Scan for the cell matching the given text and deliver its (x, y) coordinate at center. 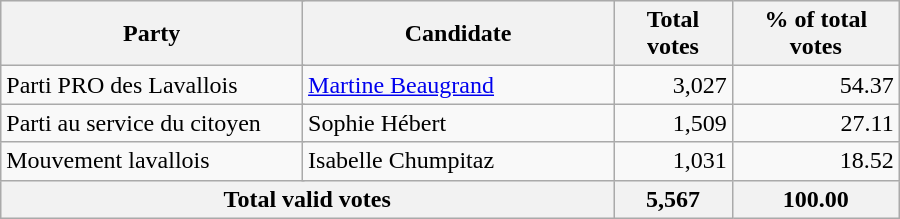
27.11 (816, 123)
Mouvement lavallois (152, 161)
Parti PRO des Lavallois (152, 85)
Party (152, 34)
Candidate (458, 34)
3,027 (674, 85)
1,509 (674, 123)
% of total votes (816, 34)
100.00 (816, 199)
Isabelle Chumpitaz (458, 161)
Sophie Hébert (458, 123)
54.37 (816, 85)
Parti au service du citoyen (152, 123)
5,567 (674, 199)
Total votes (674, 34)
1,031 (674, 161)
Total valid votes (308, 199)
Martine Beaugrand (458, 85)
18.52 (816, 161)
